From the cell containing the given text, extract its center point as [x, y] coordinate. 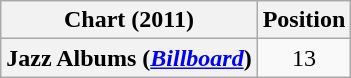
Position [304, 20]
Jazz Albums (Billboard) [129, 58]
13 [304, 58]
Chart (2011) [129, 20]
